Determine the [X, Y] coordinate at the center of the cell enclosing the given text.  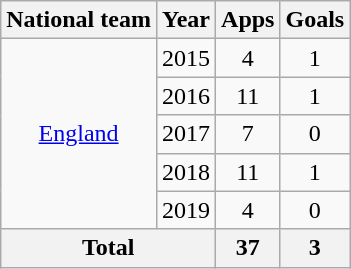
England [79, 134]
2019 [186, 210]
2016 [186, 96]
Apps [248, 20]
2017 [186, 134]
Year [186, 20]
3 [315, 248]
37 [248, 248]
2018 [186, 172]
Goals [315, 20]
Total [108, 248]
7 [248, 134]
2015 [186, 58]
National team [79, 20]
